Extract the (X, Y) coordinate from the center of the cell holding the provided text.  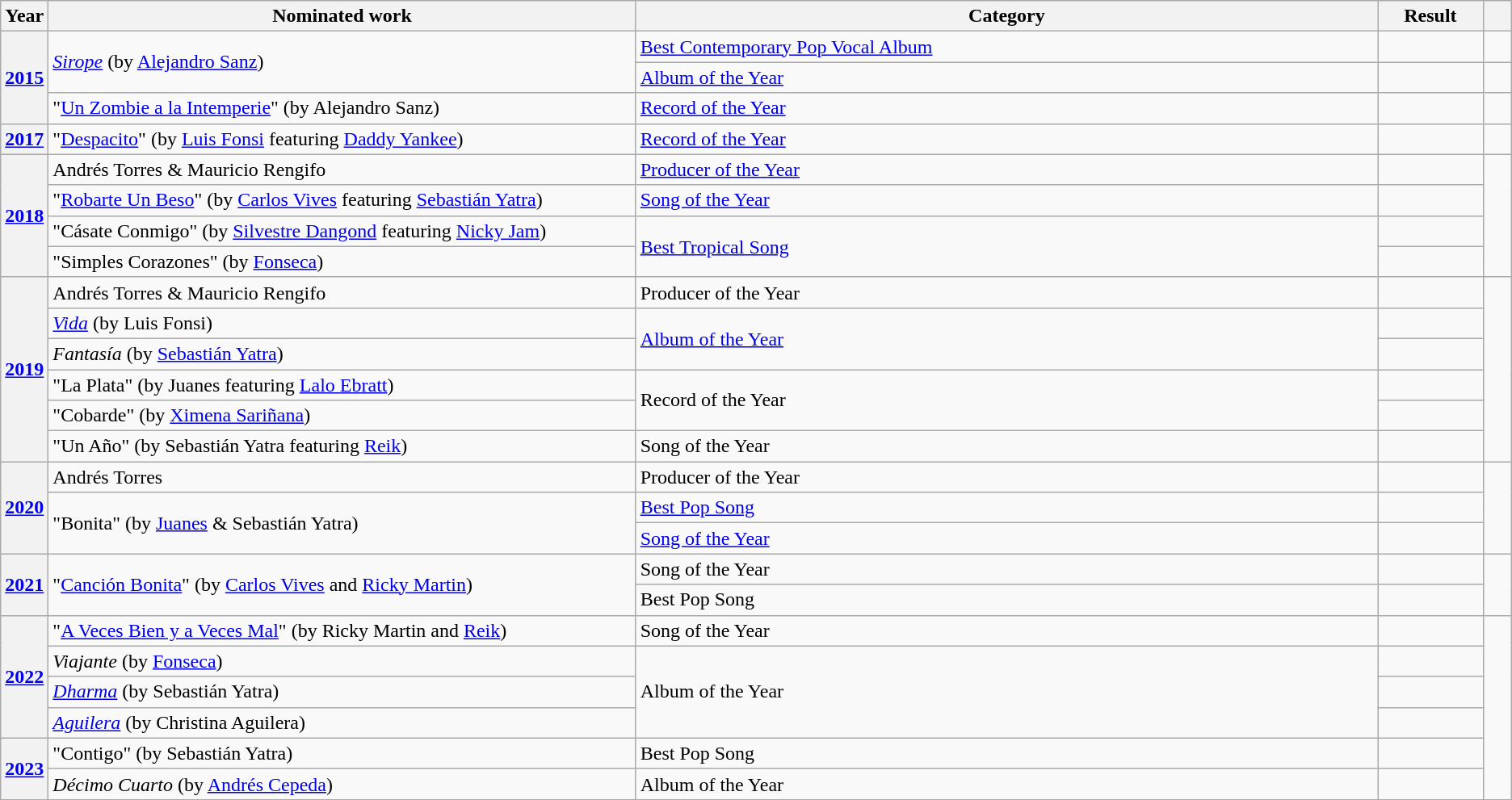
"A Veces Bien y a Veces Mal" (by Ricky Martin and Reik) (342, 630)
"Cásate Conmigo" (by Silvestre Dangond featuring Nicky Jam) (342, 231)
"Despacito" (by Luis Fonsi featuring Daddy Yankee) (342, 139)
Nominated work (342, 16)
2023 (24, 769)
"Un Año" (by Sebastián Yatra featuring Reik) (342, 446)
Andrés Torres (342, 477)
Viajante (by Fonseca) (342, 661)
Dharma (by Sebastián Yatra) (342, 692)
Fantasía (by Sebastián Yatra) (342, 354)
Category (1006, 16)
"Contigo" (by Sebastián Yatra) (342, 753)
"Simples Corazones" (by Fonseca) (342, 262)
Best Tropical Song (1006, 246)
"La Plata" (by Juanes featuring Lalo Ebratt) (342, 385)
"Cobarde" (by Ximena Sariñana) (342, 416)
2017 (24, 139)
Best Contemporary Pop Vocal Album (1006, 47)
"Canción Bonita" (by Carlos Vives and Ricky Martin) (342, 584)
Vida (by Luis Fonsi) (342, 323)
2022 (24, 676)
Aguilera (by Christina Aguilera) (342, 723)
"Bonita" (by Juanes & Sebastián Yatra) (342, 523)
"Robarte Un Beso" (by Carlos Vives featuring Sebastián Yatra) (342, 200)
"Un Zombie a la Intemperie" (by Alejandro Sanz) (342, 108)
2021 (24, 584)
Sirope (by Alejandro Sanz) (342, 62)
2019 (24, 369)
2018 (24, 216)
Result (1431, 16)
Décimo Cuarto (by Andrés Cepeda) (342, 784)
Year (24, 16)
2015 (24, 77)
2020 (24, 508)
